Identify which cell holds the provided text, then report its (X, Y) central coordinate. 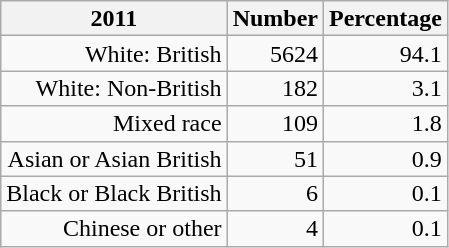
109 (275, 124)
White: British (114, 54)
Asian or Asian British (114, 158)
1.8 (386, 124)
5624 (275, 54)
182 (275, 88)
White: Non-British (114, 88)
94.1 (386, 54)
Percentage (386, 18)
6 (275, 194)
51 (275, 158)
0.9 (386, 158)
2011 (114, 18)
4 (275, 228)
Number (275, 18)
3.1 (386, 88)
Chinese or other (114, 228)
Mixed race (114, 124)
Black or Black British (114, 194)
